Provide the (X, Y) coordinate of the cell's center where the given text is located.  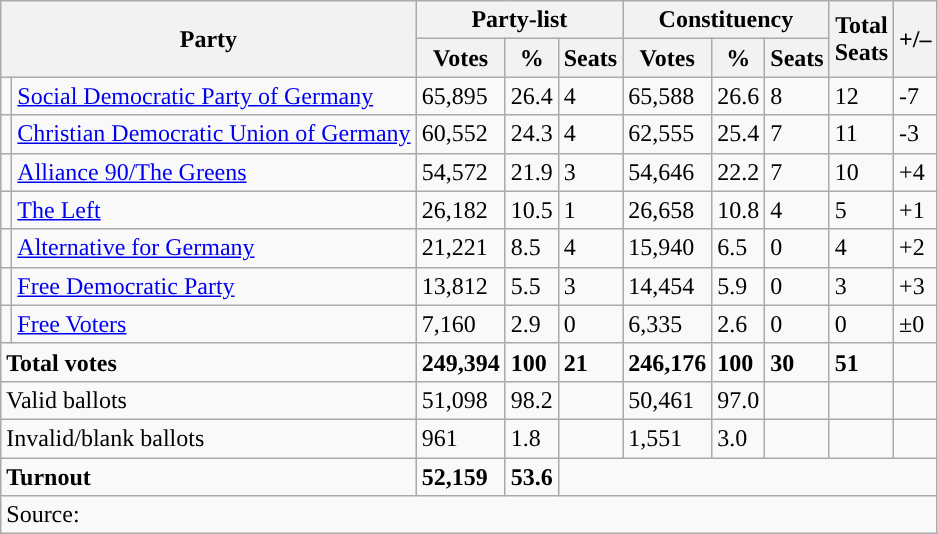
The Left (214, 210)
961 (460, 438)
6.5 (738, 248)
52,159 (460, 477)
7,160 (460, 324)
54,572 (460, 172)
5.5 (532, 286)
51 (861, 362)
246,176 (668, 362)
Free Democratic Party (214, 286)
-3 (916, 134)
97.0 (738, 400)
-7 (916, 96)
1,551 (668, 438)
1 (590, 210)
Party (208, 39)
+3 (916, 286)
51,098 (460, 400)
12 (861, 96)
14,454 (668, 286)
Turnout (208, 477)
50,461 (668, 400)
53.6 (532, 477)
11 (861, 134)
Valid ballots (208, 400)
Free Voters (214, 324)
Constituency (726, 20)
Alliance 90/The Greens (214, 172)
30 (797, 362)
+1 (916, 210)
2.6 (738, 324)
60,552 (460, 134)
5 (861, 210)
Source: (469, 515)
65,895 (460, 96)
21 (590, 362)
TotalSeats (861, 39)
Invalid/blank ballots (208, 438)
22.2 (738, 172)
10.5 (532, 210)
Social Democratic Party of Germany (214, 96)
26,658 (668, 210)
65,588 (668, 96)
26.6 (738, 96)
Party-list (520, 20)
54,646 (668, 172)
98.2 (532, 400)
8.5 (532, 248)
21,221 (460, 248)
±0 (916, 324)
10 (861, 172)
3.0 (738, 438)
6,335 (668, 324)
Total votes (208, 362)
+/– (916, 39)
10.8 (738, 210)
1.8 (532, 438)
8 (797, 96)
249,394 (460, 362)
25.4 (738, 134)
26,182 (460, 210)
15,940 (668, 248)
5.9 (738, 286)
Alternative for Germany (214, 248)
26.4 (532, 96)
13,812 (460, 286)
Christian Democratic Union of Germany (214, 134)
21.9 (532, 172)
24.3 (532, 134)
+4 (916, 172)
+2 (916, 248)
2.9 (532, 324)
62,555 (668, 134)
